Return the (X, Y) coordinate for the center point of the cell that contains the specified text.  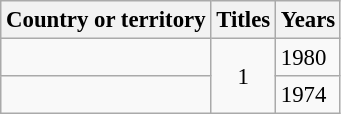
1 (244, 76)
Years (308, 20)
1974 (308, 95)
Titles (244, 20)
Country or territory (106, 20)
1980 (308, 58)
